Scan for the cell matching the given text and deliver its [X, Y] coordinate at center. 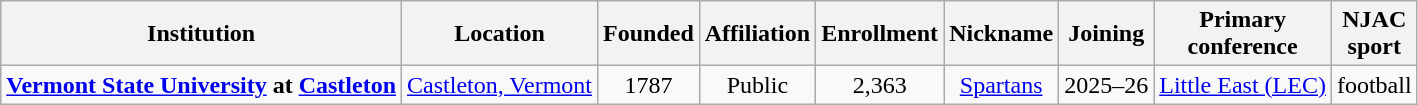
Primaryconference [1243, 34]
Joining [1106, 34]
football [1374, 85]
Nickname [1002, 34]
Affiliation [757, 34]
2,363 [880, 85]
NJACsport [1374, 34]
Little East (LEC) [1243, 85]
Public [757, 85]
Enrollment [880, 34]
Institution [202, 34]
Location [500, 34]
2025–26 [1106, 85]
1787 [648, 85]
Vermont State University at Castleton [202, 85]
Spartans [1002, 85]
Founded [648, 34]
Castleton, Vermont [500, 85]
